Scan for the cell matching the given text and deliver its [x, y] coordinate at center. 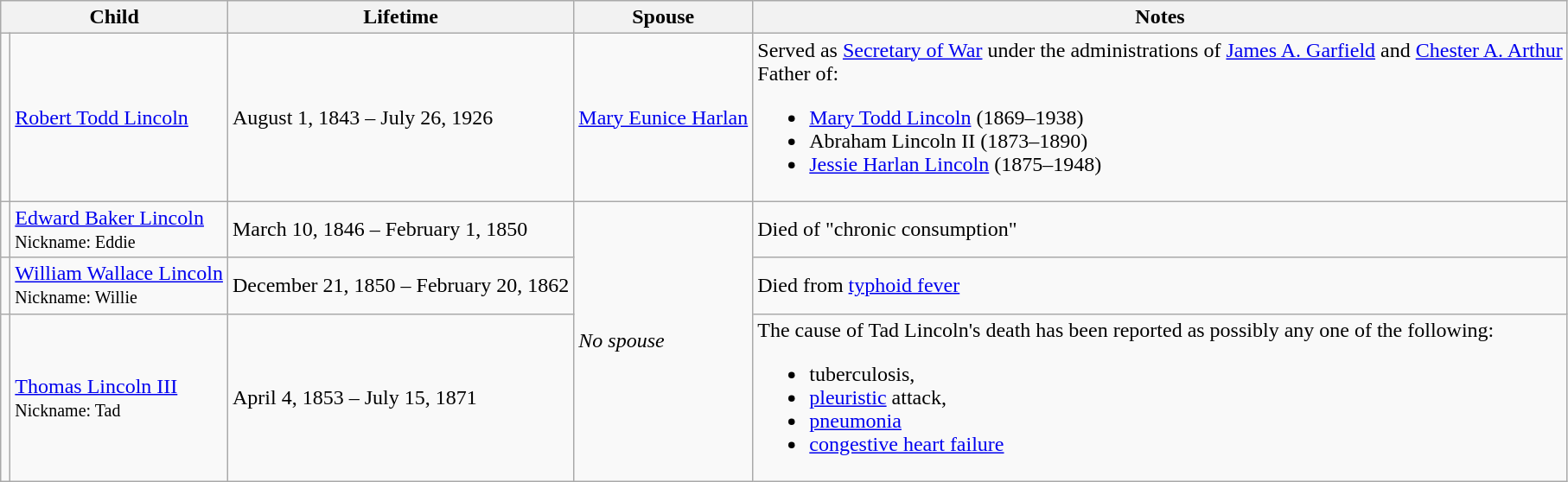
Died of "chronic consumption" [1160, 230]
Edward Baker LincolnNickname: Eddie [119, 230]
William Wallace LincolnNickname: Willie [119, 285]
Lifetime [400, 17]
Thomas Lincoln IIINickname: Tad [119, 397]
April 4, 1853 – July 15, 1871 [400, 397]
March 10, 1846 – February 1, 1850 [400, 230]
December 21, 1850 – February 20, 1862 [400, 285]
Spouse [664, 17]
August 1, 1843 – July 26, 1926 [400, 117]
Child [114, 17]
Died from typhoid fever [1160, 285]
Robert Todd Lincoln [119, 117]
Notes [1160, 17]
No spouse [664, 341]
Mary Eunice Harlan [664, 117]
